Output the (x, y) coordinate of the center of the cell containing the given text.  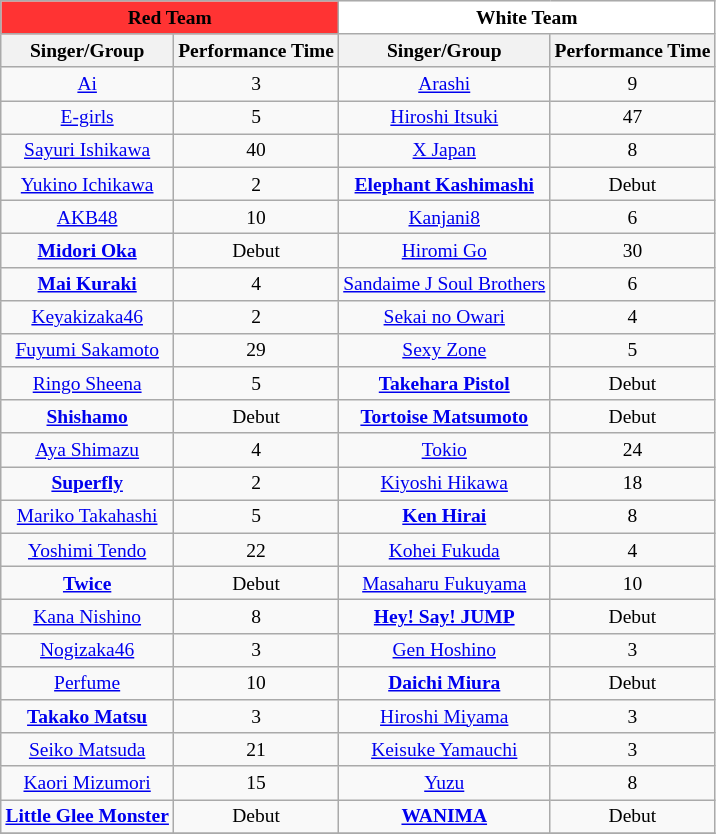
Keyakizaka46 (88, 316)
Superfly (88, 484)
24 (632, 450)
30 (632, 250)
Daichi Miura (444, 682)
Nogizaka46 (88, 650)
Kiyoshi Hikawa (444, 484)
Hiroshi Itsuki (444, 118)
Kaori Mizumori (88, 782)
AKB48 (88, 216)
Masaharu Fukuyama (444, 584)
Hiroshi Miyama (444, 716)
Shishamo (88, 416)
Takako Matsu (88, 716)
47 (632, 118)
22 (256, 550)
Keisuke Yamauchi (444, 750)
Sayuri Ishikawa (88, 150)
40 (256, 150)
29 (256, 350)
X Japan (444, 150)
Tortoise Matsumoto (444, 416)
Arashi (444, 84)
Little Glee Monster (88, 816)
Ringo Sheena (88, 384)
Seiko Matsuda (88, 750)
Fuyumi Sakamoto (88, 350)
White Team (527, 18)
Midori Oka (88, 250)
Mai Kuraki (88, 284)
Elephant Kashimashi (444, 184)
Red Team (170, 18)
Ai (88, 84)
Ken Hirai (444, 516)
18 (632, 484)
15 (256, 782)
Mariko Takahashi (88, 516)
Hey! Say! JUMP (444, 616)
Takehara Pistol (444, 384)
21 (256, 750)
Yukino Ichikawa (88, 184)
Sekai no Owari (444, 316)
Yuzu (444, 782)
Yoshimi Tendo (88, 550)
9 (632, 84)
Kanjani8 (444, 216)
Kohei Fukuda (444, 550)
Hiromi Go (444, 250)
Tokio (444, 450)
Kana Nishino (88, 616)
E-girls (88, 118)
Sexy Zone (444, 350)
WANIMA (444, 816)
Aya Shimazu (88, 450)
Twice (88, 584)
Sandaime J Soul Brothers (444, 284)
Gen Hoshino (444, 650)
Perfume (88, 682)
